Return the (X, Y) coordinate for the center point of the cell that contains the specified text.  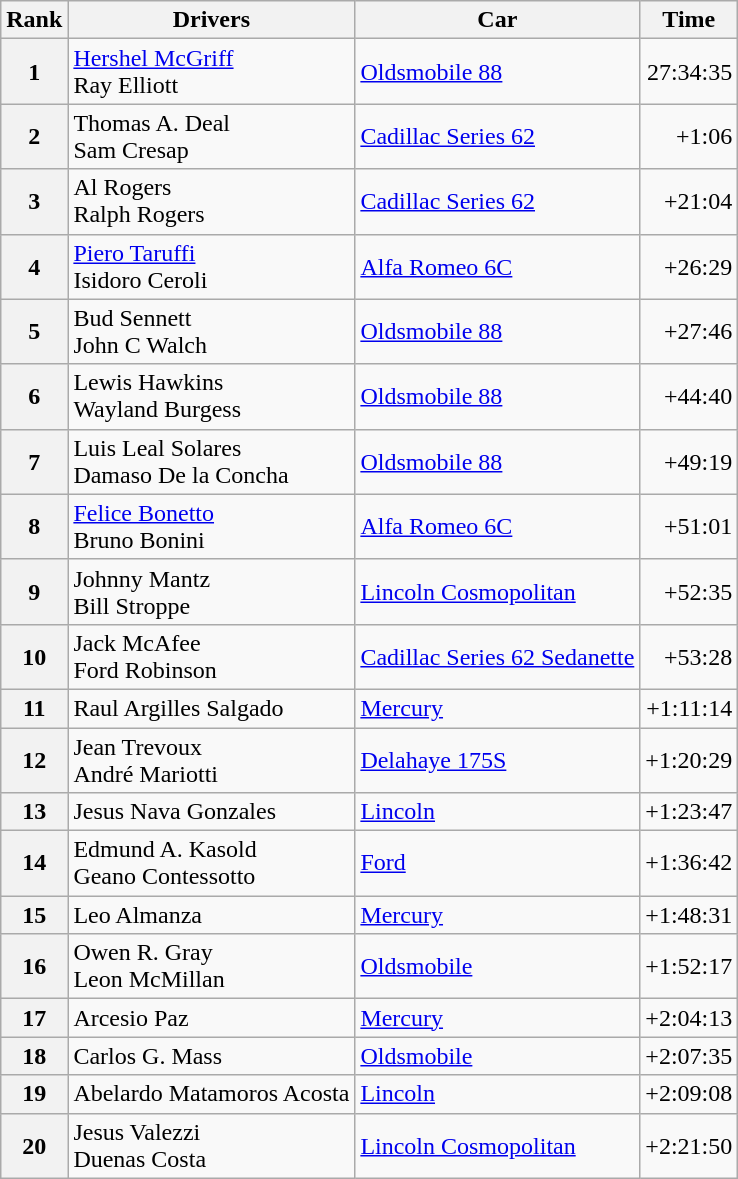
+53:28 (689, 656)
+49:19 (689, 462)
10 (34, 656)
Jean Trevoux André Mariotti (212, 760)
11 (34, 708)
Jesus Valezzi Duenas Costa (212, 1146)
+52:35 (689, 592)
7 (34, 462)
6 (34, 396)
Luis Leal Solares Damaso De la Concha (212, 462)
13 (34, 812)
+2:04:13 (689, 1018)
20 (34, 1146)
Jesus Nava Gonzales (212, 812)
+44:40 (689, 396)
Edmund A. Kasold Geano Contessotto (212, 864)
Drivers (212, 20)
16 (34, 966)
15 (34, 915)
Thomas A. Deal Sam Cresap (212, 136)
+1:52:17 (689, 966)
Lewis Hawkins Wayland Burgess (212, 396)
+1:20:29 (689, 760)
Al Rogers Ralph Rogers (212, 202)
Johnny Mantz Bill Stroppe (212, 592)
8 (34, 526)
27:34:35 (689, 72)
19 (34, 1094)
+1:23:47 (689, 812)
Owen R. Gray Leon McMillan (212, 966)
2 (34, 136)
Piero Taruffi Isidoro Ceroli (212, 266)
Jack McAfee Ford Robinson (212, 656)
+1:06 (689, 136)
Carlos G. Mass (212, 1056)
Cadillac Series 62 Sedanette (498, 656)
14 (34, 864)
Delahaye 175S (498, 760)
Raul Argilles Salgado (212, 708)
Arcesio Paz (212, 1018)
Hershel McGriff Ray Elliott (212, 72)
+2:09:08 (689, 1094)
+1:36:42 (689, 864)
12 (34, 760)
Felice Bonetto Bruno Bonini (212, 526)
Abelardo Matamoros Acosta (212, 1094)
5 (34, 332)
18 (34, 1056)
+1:11:14 (689, 708)
3 (34, 202)
17 (34, 1018)
+1:48:31 (689, 915)
+2:21:50 (689, 1146)
Bud Sennett John C Walch (212, 332)
Ford (498, 864)
+51:01 (689, 526)
+21:04 (689, 202)
Rank (34, 20)
+27:46 (689, 332)
1 (34, 72)
Leo Almanza (212, 915)
Time (689, 20)
4 (34, 266)
+26:29 (689, 266)
+2:07:35 (689, 1056)
9 (34, 592)
Car (498, 20)
